Detect which cell encompasses the target text, then output its [x, y] center coordinate. 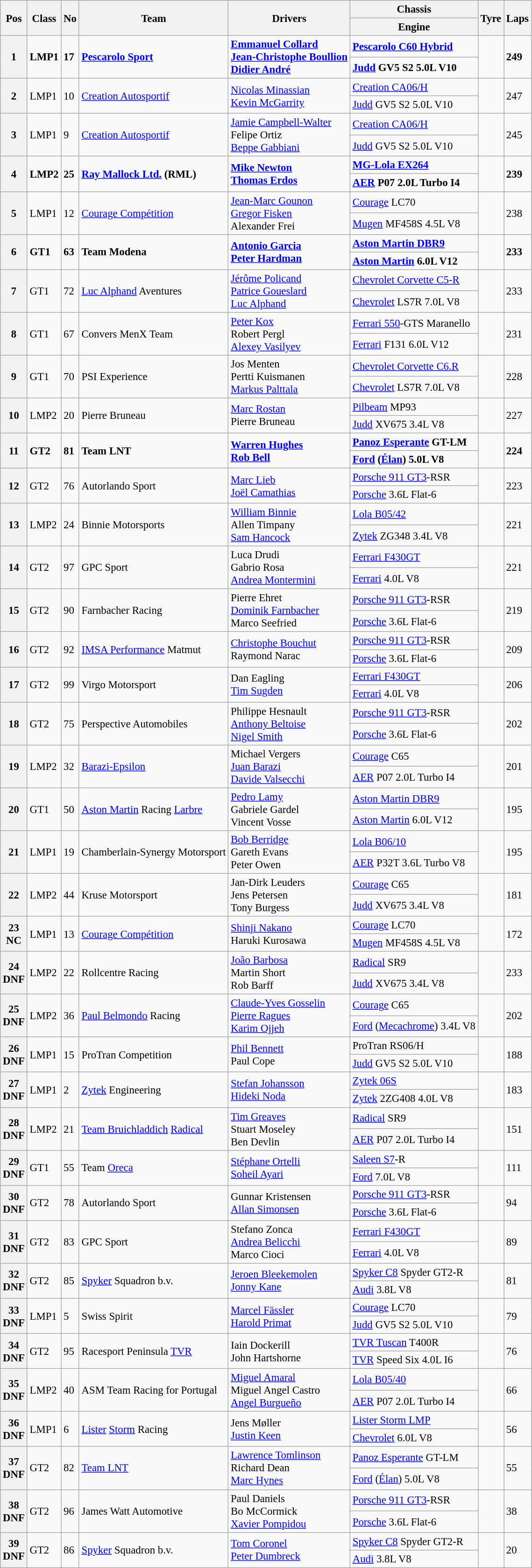
Gunnar Kristensen Allan Simonsen [290, 1202]
Stefan Johansson Hideki Noda [290, 1090]
Luc Alphand Aventures [154, 291]
Swiss Spirit [154, 1316]
Lola B05/42 [414, 514]
188 [518, 1055]
95 [70, 1351]
Jean-Marc Gounon Gregor Fisken Alexander Frei [290, 213]
26DNF [14, 1055]
Stefano Zonca Andrea Belicchi Marco Cioci [290, 1242]
Convers MenX Team [154, 334]
32 [70, 767]
Jérôme Policand Patrice Goueslard Luc Alphand [290, 291]
Team Modena [154, 252]
Paul Belmondo Racing [154, 1016]
Miguel Amaral Miguel Angel Castro Angel Burgueño [290, 1390]
Jeroen Bleekemolen Jonny Kane [290, 1281]
7 [14, 291]
206 [518, 684]
Ray Mallock Ltd. (RML) [154, 174]
Pos [14, 18]
João Barbosa Martin Short Rob Barff [290, 973]
AER P32T 3.6L Turbo V8 [414, 863]
Michael Vergers Juan Barazi Davide Valsecchi [290, 767]
Lola B06/10 [414, 842]
16 [14, 650]
Iain Dockerill John Hartshorne [290, 1351]
86 [70, 1550]
Emmanuel Collard Jean-Christophe Boullion Didier André [290, 57]
Zytek 2ZG408 4.0L V8 [414, 1099]
32DNF [14, 1281]
Claude-Yves Gosselin Pierre Ragues Karim Ojjeh [290, 1016]
No [70, 18]
25 [70, 174]
Ferrari 550-GTS Maranello [414, 323]
14 [14, 568]
4 [14, 174]
Marc Lieb Joël Camathias [290, 486]
Chevrolet Corvette C6.R [414, 366]
75 [70, 724]
25DNF [14, 1016]
27DNF [14, 1090]
44 [70, 895]
Lister Storm Racing [154, 1429]
151 [518, 1129]
Paul Daniels Bo McCormick Xavier Pompidou [290, 1511]
Christophe Bouchut Raymond Narac [290, 650]
78 [70, 1202]
97 [70, 568]
219 [518, 611]
Ford (Mecachrome) 3.4L V8 [414, 1027]
Lister Storm LMP [414, 1420]
Chassis [414, 9]
245 [518, 135]
Tim Greaves Stuart Moseley Ben Devlin [290, 1129]
85 [70, 1281]
MG-Lola EX264 [414, 165]
181 [518, 895]
67 [70, 334]
Pierre Bruneau [154, 415]
63 [70, 252]
172 [518, 934]
Pilbeam MP93 [414, 407]
Stéphane Ortelli Soheil Ayari [290, 1168]
50 [70, 809]
40 [70, 1390]
227 [518, 415]
31DNF [14, 1242]
Perspective Automobiles [154, 724]
3 [14, 135]
William Binnie Allen Timpany Sam Hancock [290, 525]
Marcel Fässler Harold Primat [290, 1316]
Marc Rostan Pierre Bruneau [290, 415]
11 [14, 451]
Aston Martin Racing Larbre [154, 809]
83 [70, 1242]
38DNF [14, 1511]
24 [70, 525]
23NC [14, 934]
ASM Team Racing for Portugal [154, 1390]
Dan Eagling Tim Sugden [290, 684]
Jamie Campbell-Walter Felipe Ortiz Beppe Gabbiani [290, 135]
70 [70, 377]
Pescarolo C60 Hybrid [414, 46]
Team Oreca [154, 1168]
209 [518, 650]
PSI Experience [154, 377]
72 [70, 291]
Ferrari F131 6.0L V12 [414, 345]
Lola B05/40 [414, 1380]
228 [518, 377]
TVR Tuscan T400R [414, 1343]
Laps [518, 18]
ProTran RS06/H [414, 1046]
35DNF [14, 1390]
28DNF [14, 1129]
30DNF [14, 1202]
92 [70, 650]
29DNF [14, 1168]
Drivers [290, 18]
37DNF [14, 1468]
TVR Speed Six 4.0L I6 [414, 1360]
224 [518, 451]
Phil Bennett Paul Cope [290, 1055]
Shinji Nakano Haruki Kurosawa [290, 934]
223 [518, 486]
96 [70, 1511]
239 [518, 174]
36 [70, 1016]
Team Bruichladdich Radical [154, 1129]
38 [518, 1511]
Jan-Dirk Leuders Jens Petersen Tony Burgess [290, 895]
111 [518, 1168]
Bob Berridge Gareth Evans Peter Owen [290, 852]
39DNF [14, 1550]
36DNF [14, 1429]
ProTran Competition [154, 1055]
238 [518, 213]
249 [518, 57]
89 [518, 1242]
33DNF [14, 1316]
Peter Kox Robert Pergl Alexey Vasilyev [290, 334]
Antonio Garcia Peter Hardman [290, 252]
Philippe Hesnault Anthony Beltoise Nigel Smith [290, 724]
Chevrolet Corvette C5-R [414, 280]
Rollcentre Racing [154, 973]
Pescarolo Sport [154, 57]
56 [518, 1429]
Tyre [490, 18]
Chevrolet 6.0L V8 [414, 1438]
IMSA Performance Matmut [154, 650]
Zytek ZG348 3.4L V8 [414, 536]
79 [518, 1316]
99 [70, 684]
Team [154, 18]
94 [518, 1202]
Nicolas Minassian Kevin McGarrity [290, 96]
Saleen S7-R [414, 1159]
Virgo Motorsport [154, 684]
183 [518, 1090]
247 [518, 96]
Chamberlain-Synergy Motorsport [154, 852]
Jos Menten Pertti Kuismanen Markus Palttala [290, 377]
Racesport Peninsula TVR [154, 1351]
231 [518, 334]
James Watt Automotive [154, 1511]
24DNF [14, 973]
Class [44, 18]
Jens Møller Justin Keen [290, 1429]
Warren Hughes Rob Bell [290, 451]
Luca Drudi Gabrio Rosa Andrea Montermini [290, 568]
Tom Coronel Peter Dumbreck [290, 1550]
Zytek 06S [414, 1081]
Barazi-Epsilon [154, 767]
Ford 7.0L V8 [414, 1177]
Kruse Motorsport [154, 895]
Lawrence Tomlinson Richard Dean Marc Hynes [290, 1468]
8 [14, 334]
34DNF [14, 1351]
Engine [414, 27]
Farnbacher Racing [154, 611]
201 [518, 767]
90 [70, 611]
1 [14, 57]
82 [70, 1468]
Zytek Engineering [154, 1090]
18 [14, 724]
66 [518, 1390]
Mike Newton Thomas Erdos [290, 174]
Binnie Motorsports [154, 525]
Pierre Ehret Dominik Farnbacher Marco Seefried [290, 611]
Pedro Lamy Gabriele Gardel Vincent Vosse [290, 809]
